Pinpoint the cell where the given text exists, returning its (X, Y) midpoint coordinate. 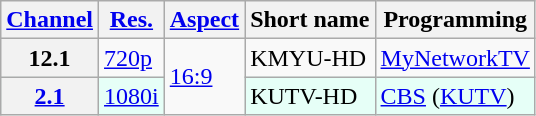
MyNetworkTV (455, 58)
Res. (132, 20)
KMYU-HD (310, 58)
CBS (KUTV) (455, 96)
KUTV-HD (310, 96)
Programming (455, 20)
2.1 (50, 96)
Channel (50, 20)
16:9 (204, 77)
12.1 (50, 58)
Short name (310, 20)
1080i (132, 96)
720p (132, 58)
Aspect (204, 20)
